Identify which cell holds the provided text, then report its [X, Y] central coordinate. 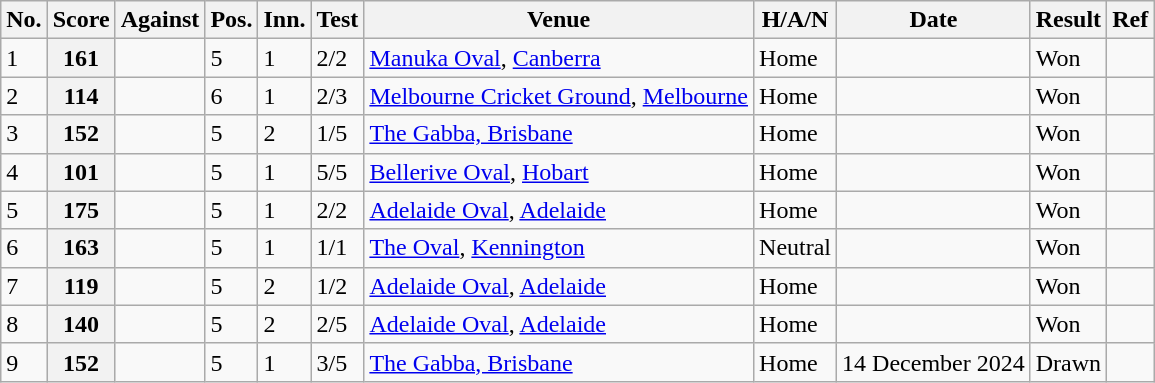
2/3 [338, 96]
Manuka Oval, Canberra [559, 58]
Score [81, 20]
Inn. [284, 20]
8 [24, 324]
No. [24, 20]
Neutral [796, 248]
H/A/N [796, 20]
5/5 [338, 172]
1/1 [338, 248]
2/5 [338, 324]
Venue [559, 20]
Date [934, 20]
Result [1068, 20]
14 December 2024 [934, 362]
163 [81, 248]
175 [81, 210]
Drawn [1068, 362]
3 [24, 134]
140 [81, 324]
9 [24, 362]
161 [81, 58]
Ref [1130, 20]
Against [160, 20]
Bellerive Oval, Hobart [559, 172]
119 [81, 286]
4 [24, 172]
114 [81, 96]
Melbourne Cricket Ground, Melbourne [559, 96]
101 [81, 172]
1/5 [338, 134]
The Oval, Kennington [559, 248]
Test [338, 20]
3/5 [338, 362]
1/2 [338, 286]
7 [24, 286]
Pos. [232, 20]
